Locate the cell with the specified text and output its (X, Y) center coordinate. 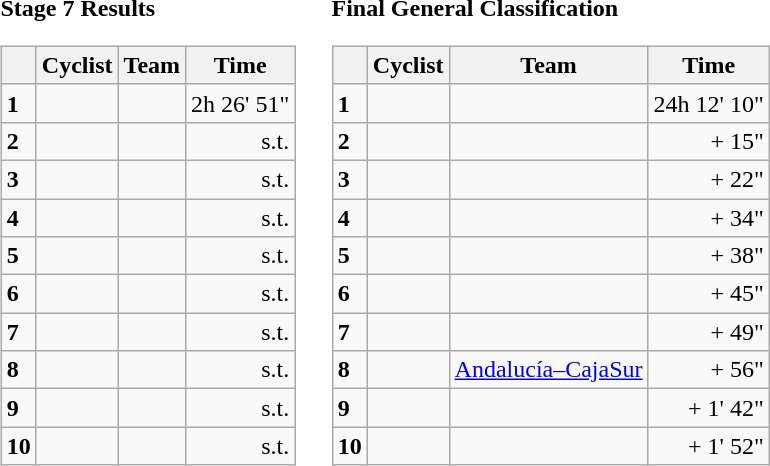
+ 38" (708, 256)
+ 1' 42" (708, 408)
Andalucía–CajaSur (548, 370)
+ 34" (708, 217)
2h 26' 51" (240, 103)
+ 15" (708, 141)
24h 12' 10" (708, 103)
+ 1' 52" (708, 446)
+ 56" (708, 370)
+ 22" (708, 179)
+ 45" (708, 294)
+ 49" (708, 332)
